Return the [x, y] coordinate for the center point of the cell that contains the specified text.  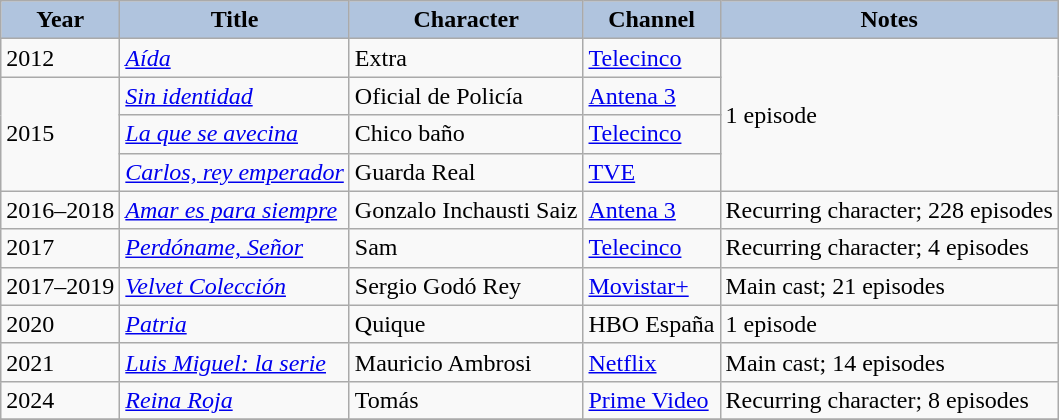
Sin identidad [235, 96]
Sergio Godó Rey [466, 286]
Recurring character; 4 episodes [889, 248]
2012 [60, 58]
Netflix [652, 362]
Title [235, 20]
TVE [652, 172]
Chico baño [466, 134]
2015 [60, 134]
Velvet Colección [235, 286]
Guarda Real [466, 172]
Recurring character; 228 episodes [889, 210]
Extra [466, 58]
2017 [60, 248]
Oficial de Policía [466, 96]
Main cast; 21 episodes [889, 286]
2024 [60, 400]
Reina Roja [235, 400]
La que se avecina [235, 134]
HBO España [652, 324]
Aída [235, 58]
Carlos, rey emperador [235, 172]
Channel [652, 20]
2020 [60, 324]
Notes [889, 20]
Year [60, 20]
Recurring character; 8 episodes [889, 400]
2016–2018 [60, 210]
Sam [466, 248]
Tomás [466, 400]
Gonzalo Inchausti Saiz [466, 210]
2017–2019 [60, 286]
Quique [466, 324]
Character [466, 20]
Movistar+ [652, 286]
Mauricio Ambrosi [466, 362]
Luis Miguel: la serie [235, 362]
Perdóname, Señor [235, 248]
Main cast; 14 episodes [889, 362]
Amar es para siempre [235, 210]
Prime Video [652, 400]
Patria [235, 324]
2021 [60, 362]
